Return [x, y] of the center of cell containing provided text 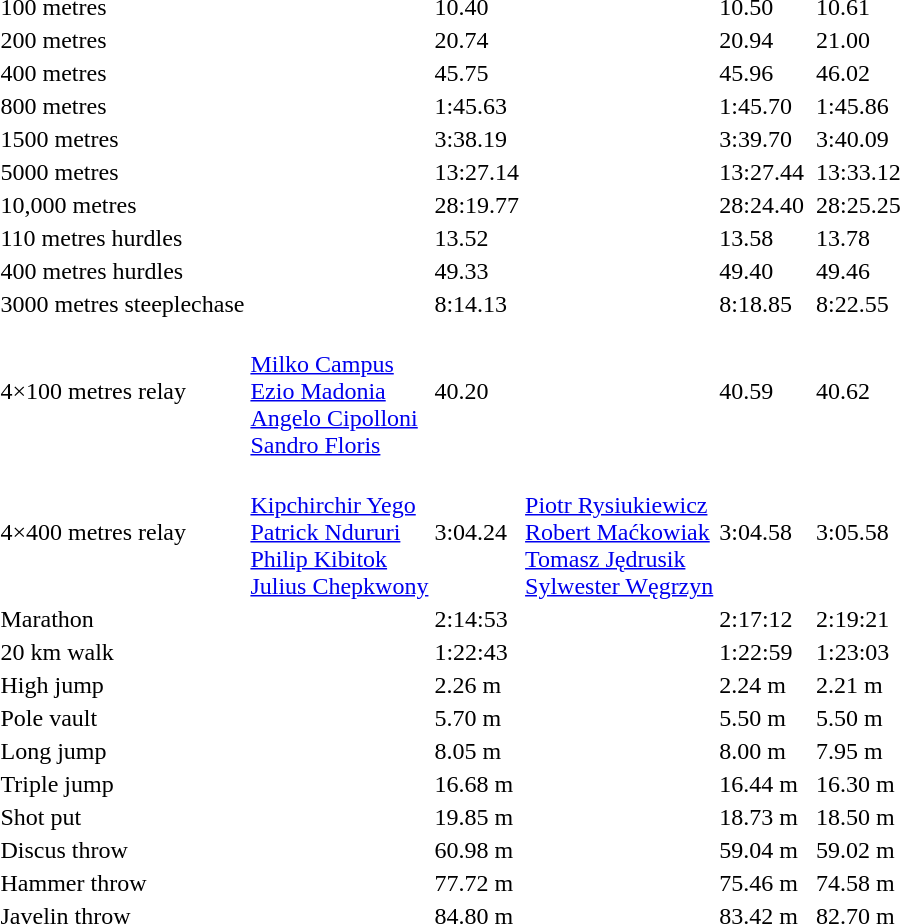
13.58 [762, 238]
3:38.19 [477, 139]
49.40 [762, 271]
3:04.24 [477, 532]
20.94 [762, 40]
45.96 [762, 73]
5.70 m [477, 718]
13.52 [477, 238]
16.44 m [762, 784]
20.74 [477, 40]
2:14:53 [477, 619]
40.59 [762, 391]
5.50 m [762, 718]
Kipchirchir YegoPatrick NdururiPhilip KibitokJulius Chepkwony [340, 532]
2.24 m [762, 685]
2:17:12 [762, 619]
2.26 m [477, 685]
Piotr RysiukiewiczRobert MaćkowiakTomasz JędrusikSylwester Węgrzyn [620, 532]
1:22:43 [477, 652]
28:24.40 [762, 205]
59.04 m [762, 850]
77.72 m [477, 883]
3:04.58 [762, 532]
60.98 m [477, 850]
8:14.13 [477, 304]
3:39.70 [762, 139]
28:19.77 [477, 205]
18.73 m [762, 817]
8.05 m [477, 751]
1:45.70 [762, 106]
13:27.44 [762, 172]
75.46 m [762, 883]
1:22:59 [762, 652]
13:27.14 [477, 172]
Milko CampusEzio MadoniaAngelo CipolloniSandro Floris [340, 391]
49.33 [477, 271]
40.20 [477, 391]
45.75 [477, 73]
1:45.63 [477, 106]
19.85 m [477, 817]
8:18.85 [762, 304]
8.00 m [762, 751]
16.68 m [477, 784]
